For the text-containing cell, return its midpoint in (x, y) coordinate format. 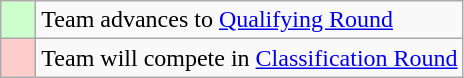
Team advances to Qualifying Round (250, 20)
Team will compete in Classification Round (250, 58)
